Return (x, y) of the center of cell containing provided text 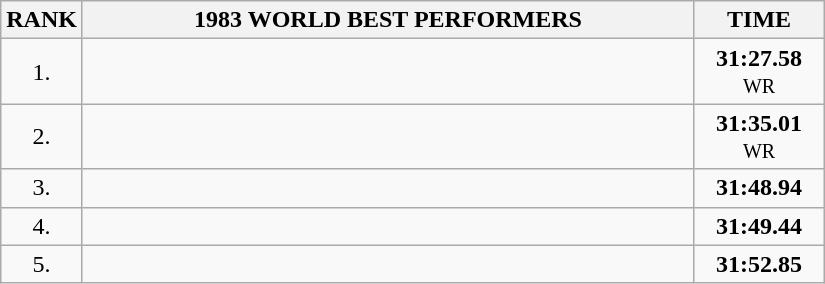
31:49.44 (760, 226)
1. (42, 72)
31:48.94 (760, 188)
1983 WORLD BEST PERFORMERS (388, 20)
4. (42, 226)
RANK (42, 20)
3. (42, 188)
31:52.85 (760, 264)
2. (42, 136)
5. (42, 264)
31:35.01 WR (760, 136)
TIME (760, 20)
31:27.58 WR (760, 72)
